Output the (x, y) coordinate of the center of the cell containing the given text.  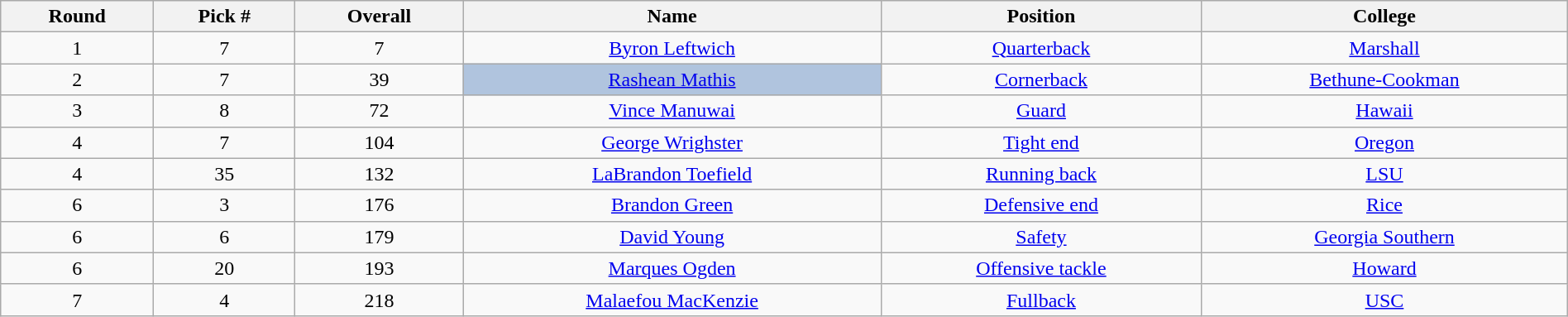
Name (672, 17)
Pick # (225, 17)
Safety (1041, 237)
35 (225, 174)
Malaefou MacKenzie (672, 300)
2 (78, 79)
Running back (1041, 174)
132 (379, 174)
Rice (1384, 205)
1 (78, 48)
8 (225, 111)
Marshall (1384, 48)
LSU (1384, 174)
Howard (1384, 268)
Overall (379, 17)
Guard (1041, 111)
20 (225, 268)
USC (1384, 300)
Byron Leftwich (672, 48)
193 (379, 268)
Marques Ogden (672, 268)
Defensive end (1041, 205)
179 (379, 237)
Tight end (1041, 142)
College (1384, 17)
Oregon (1384, 142)
Quarterback (1041, 48)
Rashean Mathis (672, 79)
Cornerback (1041, 79)
39 (379, 79)
Bethune-Cookman (1384, 79)
176 (379, 205)
Hawaii (1384, 111)
218 (379, 300)
Position (1041, 17)
72 (379, 111)
LaBrandon Toefield (672, 174)
Fullback (1041, 300)
104 (379, 142)
George Wrighster (672, 142)
Brandon Green (672, 205)
Offensive tackle (1041, 268)
Vince Manuwai (672, 111)
Round (78, 17)
David Young (672, 237)
Georgia Southern (1384, 237)
